Output the (x, y) coordinate of the center of the cell containing the given text.  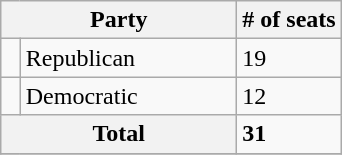
Total (119, 134)
Party (119, 20)
12 (289, 96)
Democratic (128, 96)
Republican (128, 58)
19 (289, 58)
31 (289, 134)
# of seats (289, 20)
